Return (X, Y) of the center of cell containing provided text 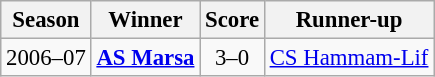
Season (46, 20)
3–0 (232, 58)
Score (232, 20)
Winner (146, 20)
CS Hammam-Lif (348, 58)
AS Marsa (146, 58)
Runner-up (348, 20)
2006–07 (46, 58)
